Locate the cell with the specified text and output its (X, Y) center coordinate. 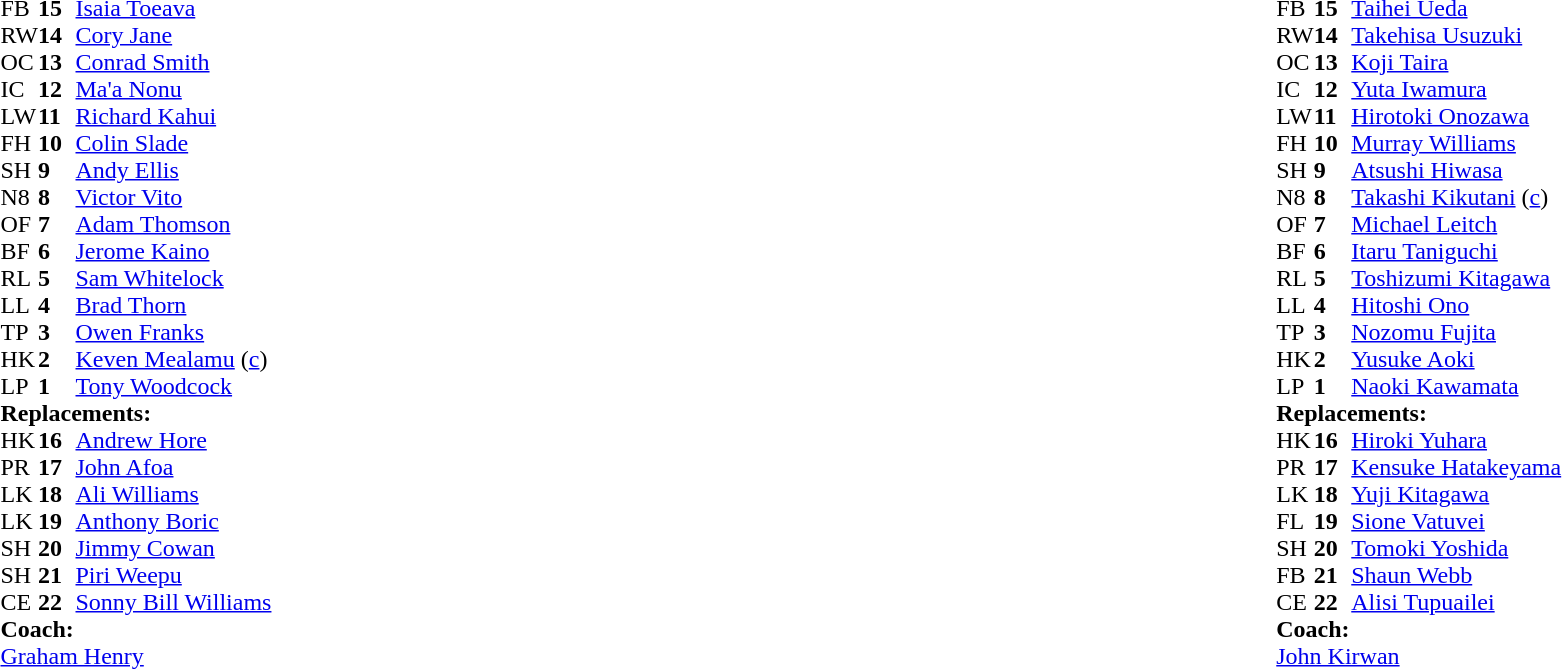
Sione Vatuvei (1456, 522)
John Kirwan (1418, 656)
Hitoshi Ono (1456, 306)
FL (1295, 522)
Yusuke Aoki (1456, 360)
Colin Slade (174, 144)
Jerome Kaino (174, 252)
Andy Ellis (174, 170)
Anthony Boric (174, 522)
Ma'a Nonu (174, 90)
Cory Jane (174, 36)
Takashi Kikutani (c) (1456, 198)
Nozomu Fujita (1456, 332)
Victor Vito (174, 198)
FB (1295, 576)
Sonny Bill Williams (174, 602)
Shaun Webb (1456, 576)
Graham Henry (136, 656)
Tomoki Yoshida (1456, 548)
Ali Williams (174, 494)
Naoki Kawamata (1456, 386)
Takehisa Usuzuki (1456, 36)
Jimmy Cowan (174, 548)
John Afoa (174, 468)
Conrad Smith (174, 62)
Atsushi Hiwasa (1456, 170)
Piri Weepu (174, 576)
Andrew Hore (174, 440)
Sam Whitelock (174, 278)
Tony Woodcock (174, 386)
Hirotoki Onozawa (1456, 116)
Kensuke Hatakeyama (1456, 468)
Keven Mealamu (c) (174, 360)
Owen Franks (174, 332)
Hiroki Yuhara (1456, 440)
Murray Williams (1456, 144)
Richard Kahui (174, 116)
Yuji Kitagawa (1456, 494)
Toshizumi Kitagawa (1456, 278)
Yuta Iwamura (1456, 90)
Koji Taira (1456, 62)
Itaru Taniguchi (1456, 252)
Michael Leitch (1456, 224)
Brad Thorn (174, 306)
Adam Thomson (174, 224)
Alisi Tupuailei (1456, 602)
